Provide the (X, Y) coordinate of the cell's center where the given text is located.  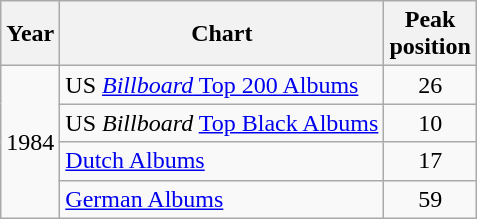
US Billboard Top 200 Albums (222, 85)
US Billboard Top Black Albums (222, 123)
26 (430, 85)
Chart (222, 34)
German Albums (222, 199)
1984 (30, 142)
Dutch Albums (222, 161)
10 (430, 123)
17 (430, 161)
59 (430, 199)
Year (30, 34)
Peakposition (430, 34)
